Provide the [x, y] coordinate of the cell's center where the given text is located.  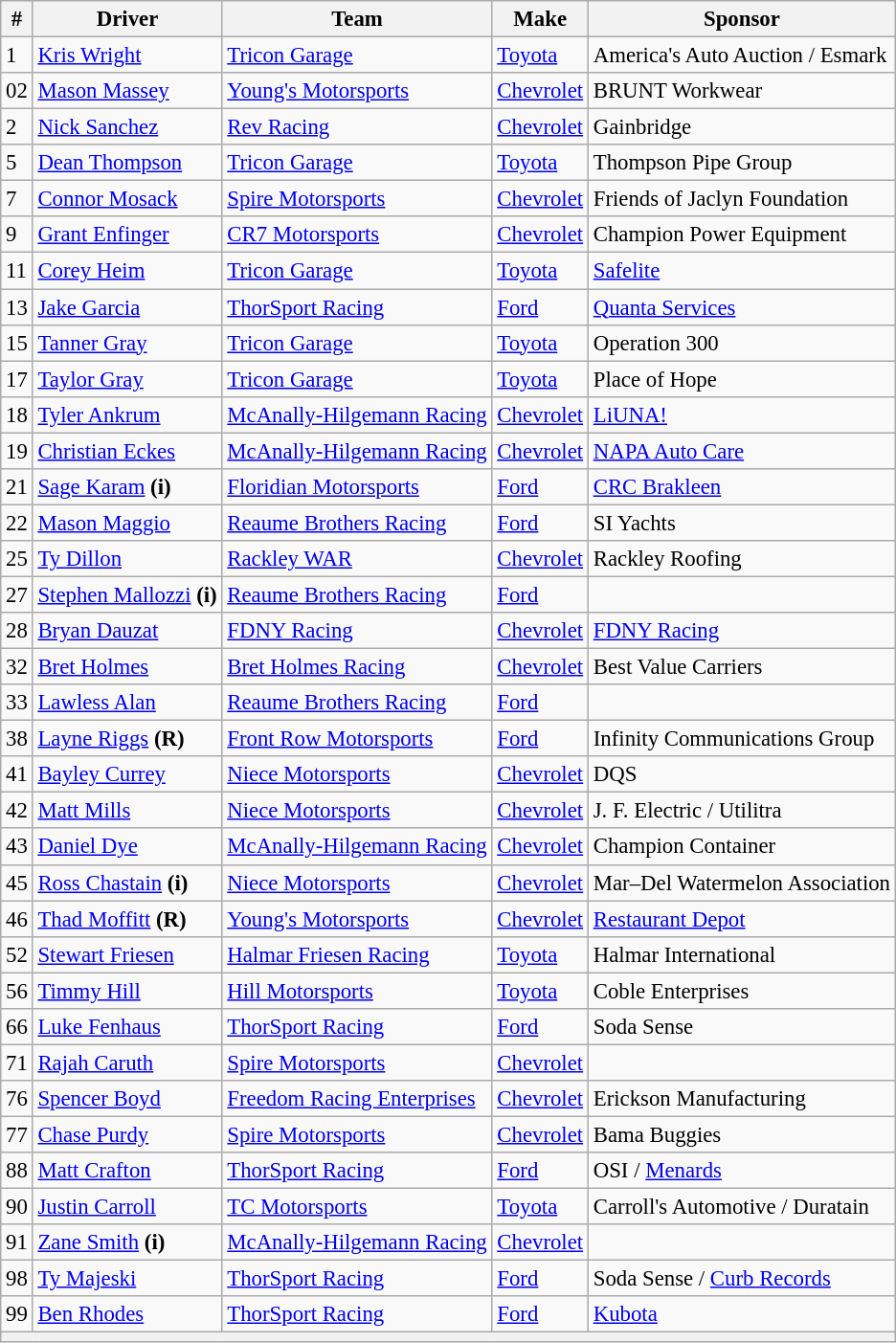
Stephen Mallozzi (i) [127, 594]
Nick Sanchez [127, 127]
Erickson Manufacturing [741, 1099]
Rackley Roofing [741, 559]
NAPA Auto Care [741, 451]
Taylor Gray [127, 379]
15 [17, 343]
33 [17, 703]
Rajah Caruth [127, 1063]
88 [17, 1171]
28 [17, 631]
Quanta Services [741, 307]
90 [17, 1207]
43 [17, 847]
Timmy Hill [127, 991]
Bret Holmes [127, 667]
21 [17, 487]
Hill Motorsports [357, 991]
Tyler Ankrum [127, 414]
Ty Majeski [127, 1279]
Matt Mills [127, 811]
Champion Power Equipment [741, 235]
Ross Chastain (i) [127, 883]
Layne Riggs (R) [127, 739]
Mar–Del Watermelon Association [741, 883]
Chase Purdy [127, 1134]
13 [17, 307]
Rackley WAR [357, 559]
Christian Eckes [127, 451]
32 [17, 667]
Ben Rhodes [127, 1314]
J. F. Electric / Utilitra [741, 811]
98 [17, 1279]
Carroll's Automotive / Duratain [741, 1207]
DQS [741, 774]
TC Motorsports [357, 1207]
Infinity Communications Group [741, 739]
Kubota [741, 1314]
77 [17, 1134]
Bayley Currey [127, 774]
Justin Carroll [127, 1207]
Champion Container [741, 847]
76 [17, 1099]
Spencer Boyd [127, 1099]
9 [17, 235]
Soda Sense [741, 1027]
56 [17, 991]
Corey Heim [127, 271]
Team [357, 19]
Mason Massey [127, 91]
Mason Maggio [127, 523]
Sage Karam (i) [127, 487]
Kris Wright [127, 56]
25 [17, 559]
41 [17, 774]
Ty Dillon [127, 559]
BRUNT Workwear [741, 91]
7 [17, 199]
17 [17, 379]
19 [17, 451]
Stewart Friesen [127, 954]
Rev Racing [357, 127]
18 [17, 414]
02 [17, 91]
42 [17, 811]
Gainbridge [741, 127]
91 [17, 1242]
Dean Thompson [127, 163]
2 [17, 127]
Tanner Gray [127, 343]
Halmar Friesen Racing [357, 954]
Driver [127, 19]
71 [17, 1063]
SI Yachts [741, 523]
America's Auto Auction / Esmark [741, 56]
Safelite [741, 271]
Thompson Pipe Group [741, 163]
Operation 300 [741, 343]
46 [17, 919]
22 [17, 523]
99 [17, 1314]
CR7 Motorsports [357, 235]
66 [17, 1027]
Soda Sense / Curb Records [741, 1279]
Zane Smith (i) [127, 1242]
LiUNA! [741, 414]
Bret Holmes Racing [357, 667]
5 [17, 163]
Daniel Dye [127, 847]
Thad Moffitt (R) [127, 919]
27 [17, 594]
Restaurant Depot [741, 919]
Front Row Motorsports [357, 739]
Lawless Alan [127, 703]
Best Value Carriers [741, 667]
Freedom Racing Enterprises [357, 1099]
Connor Mosack [127, 199]
# [17, 19]
OSI / Menards [741, 1171]
Luke Fenhaus [127, 1027]
Halmar International [741, 954]
Floridian Motorsports [357, 487]
45 [17, 883]
Make [540, 19]
1 [17, 56]
11 [17, 271]
Place of Hope [741, 379]
Bryan Dauzat [127, 631]
52 [17, 954]
Grant Enfinger [127, 235]
Sponsor [741, 19]
Bama Buggies [741, 1134]
38 [17, 739]
CRC Brakleen [741, 487]
Friends of Jaclyn Foundation [741, 199]
Coble Enterprises [741, 991]
Matt Crafton [127, 1171]
Jake Garcia [127, 307]
